Find where the given text appears and provide that cell's center as [X, Y] coordinate. 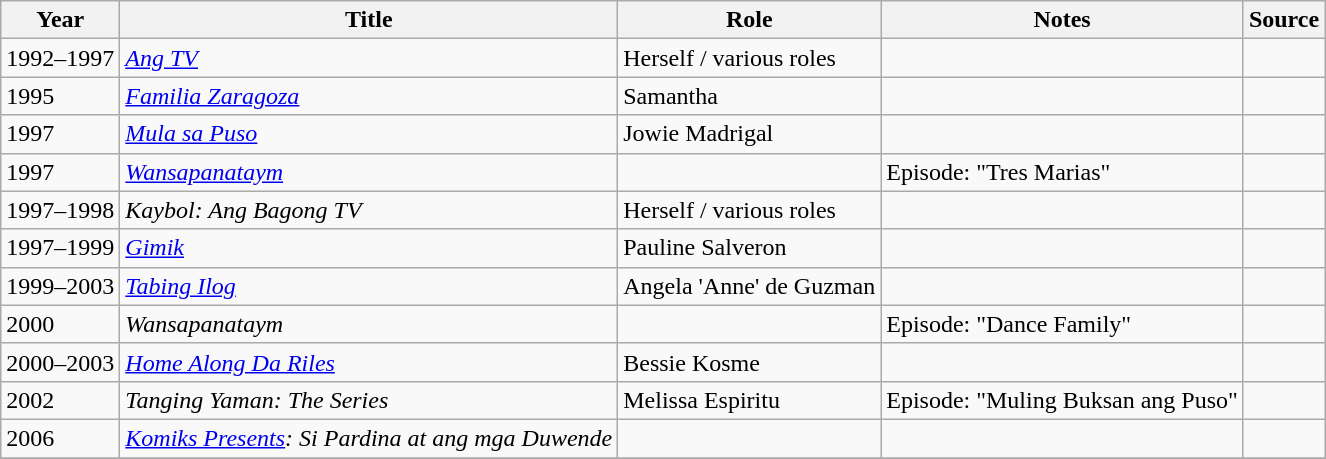
1992–1997 [60, 58]
1995 [60, 96]
Mula sa Puso [369, 134]
2006 [60, 438]
Bessie Kosme [750, 362]
Komiks Presents: Si Pardina at ang mga Duwende [369, 438]
Home Along Da Riles [369, 362]
1997–1998 [60, 210]
2000–2003 [60, 362]
Role [750, 20]
Melissa Espiritu [750, 400]
Gimik [369, 248]
1997–1999 [60, 248]
Ang TV [369, 58]
2002 [60, 400]
Angela 'Anne' de Guzman [750, 286]
Year [60, 20]
2000 [60, 324]
Notes [1062, 20]
Episode: "Muling Buksan ang Puso" [1062, 400]
Kaybol: Ang Bagong TV [369, 210]
Jowie Madrigal [750, 134]
Tanging Yaman: The Series [369, 400]
Familia Zaragoza [369, 96]
Episode: "Dance Family" [1062, 324]
Tabing Ilog [369, 286]
1999–2003 [60, 286]
Samantha [750, 96]
Pauline Salveron [750, 248]
Episode: "Tres Marias" [1062, 172]
Title [369, 20]
Source [1284, 20]
